Determine the [X, Y] coordinate at the center of the cell enclosing the given text.  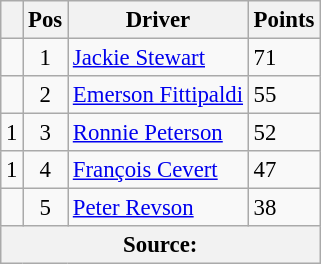
4 [46, 170]
47 [284, 170]
2 [46, 95]
Emerson Fittipaldi [158, 95]
5 [46, 208]
Driver [158, 20]
38 [284, 208]
Points [284, 20]
Ronnie Peterson [158, 133]
Source: [160, 245]
Peter Revson [158, 208]
3 [46, 133]
71 [284, 58]
Jackie Stewart [158, 58]
Pos [46, 20]
François Cevert [158, 170]
55 [284, 95]
52 [284, 133]
